Extract the [X, Y] coordinate from the center of the cell holding the provided text.  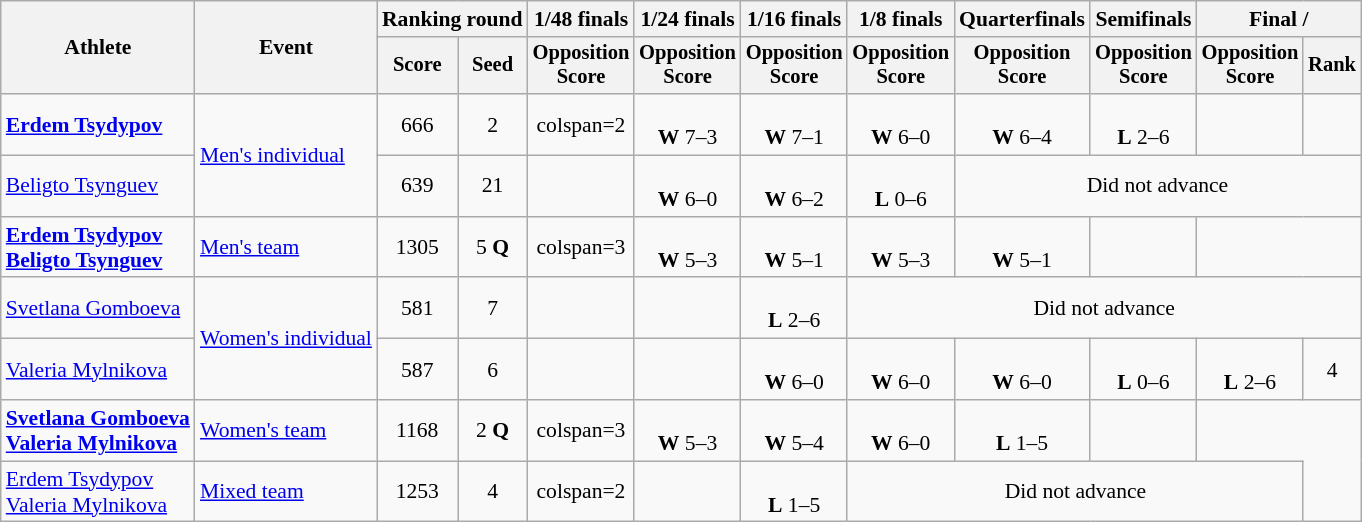
1/16 finals [794, 19]
21 [493, 186]
W 5–4 [794, 430]
5 Q [493, 248]
W 7–3 [688, 124]
Beligto Tsynguev [98, 186]
W 6–4 [1022, 124]
2 [493, 124]
7 [493, 308]
W 6–2 [794, 186]
581 [418, 308]
Semifinals [1144, 19]
1/8 finals [900, 19]
Ranking round [452, 19]
Erdem TsydypovValeria Mylnikova [98, 492]
1/24 finals [688, 19]
W 7–1 [794, 124]
2 Q [493, 430]
Men's individual [286, 155]
Men's team [286, 248]
Final / [1279, 19]
Svetlana Gomboeva [98, 308]
Event [286, 48]
639 [418, 186]
587 [418, 370]
Rank [1332, 66]
Valeria Mylnikova [98, 370]
1/48 finals [582, 19]
Svetlana GomboevaValeria Mylnikova [98, 430]
666 [418, 124]
1168 [418, 430]
6 [493, 370]
1305 [418, 248]
Quarterfinals [1022, 19]
1253 [418, 492]
Women's individual [286, 339]
Women's team [286, 430]
Erdem TsydypovBeligto Tsynguev [98, 248]
Seed [493, 66]
Athlete [98, 48]
Erdem Tsydypov [98, 124]
Score [418, 66]
Mixed team [286, 492]
